Locate the cell with the specified text and output its (X, Y) center coordinate. 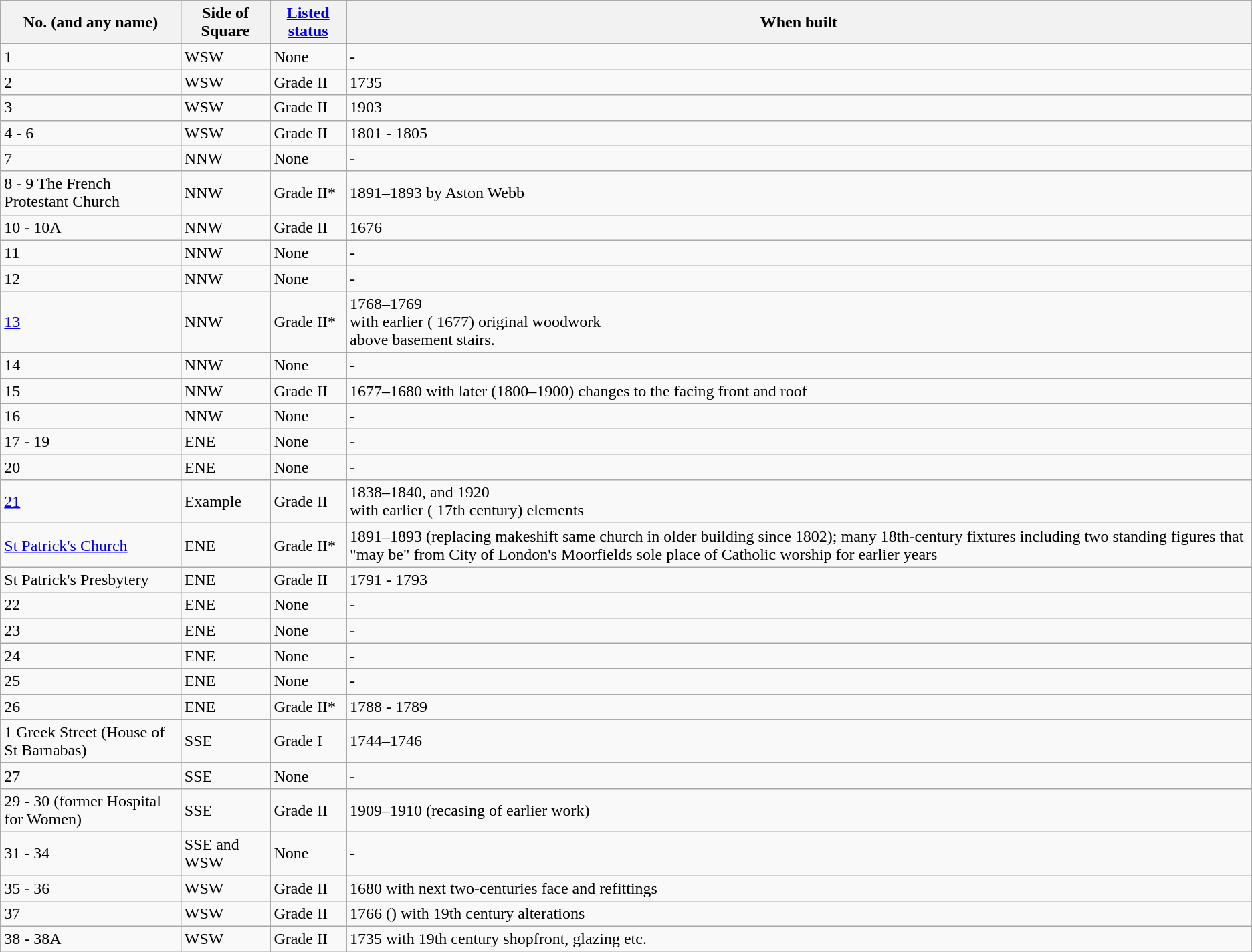
38 - 38A (91, 939)
23 (91, 630)
SSE and WSW (225, 853)
21 (91, 501)
1680 with next two-centuries face and refittings (799, 888)
13 (91, 322)
1677–1680 with later (1800–1900) changes to the facing front and roof (799, 391)
25 (91, 681)
Example (225, 501)
29 - 30 (former Hospital for Women) (91, 810)
1744–1746 (799, 741)
1801 - 1805 (799, 133)
31 - 34 (91, 853)
1788 - 1789 (799, 707)
26 (91, 707)
16 (91, 416)
37 (91, 914)
1768–1769with earlier ( 1677) original woodworkabove basement stairs. (799, 322)
Listed status (308, 23)
Side of Square (225, 23)
7 (91, 158)
10 - 10A (91, 227)
1903 (799, 108)
1735 (799, 82)
24 (91, 656)
1 (91, 57)
1 Greek Street (House of St Barnabas) (91, 741)
11 (91, 253)
14 (91, 365)
15 (91, 391)
1909–1910 (recasing of earlier work) (799, 810)
35 - 36 (91, 888)
1838–1840, and 1920with earlier ( 17th century) elements (799, 501)
No. (and any name) (91, 23)
8 - 9 The French Protestant Church (91, 193)
When built (799, 23)
20 (91, 467)
St Patrick's Church (91, 546)
12 (91, 278)
27 (91, 776)
2 (91, 82)
1891–1893 by Aston Webb (799, 193)
22 (91, 605)
17 - 19 (91, 442)
St Patrick's Presbytery (91, 580)
1766 () with 19th century alterations (799, 914)
1735 with 19th century shopfront, glazing etc. (799, 939)
1676 (799, 227)
3 (91, 108)
4 - 6 (91, 133)
1791 - 1793 (799, 580)
Grade I (308, 741)
